Extract the [X, Y] coordinate from the center of the cell holding the provided text.  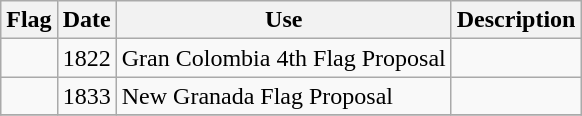
Flag [29, 20]
1833 [86, 96]
Use [284, 20]
Gran Colombia 4th Flag Proposal [284, 58]
Date [86, 20]
Description [516, 20]
1822 [86, 58]
New Granada Flag Proposal [284, 96]
